Identify which cell holds the provided text, then report its (X, Y) central coordinate. 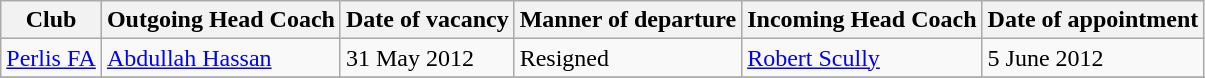
Abdullah Hassan (220, 58)
Date of appointment (1093, 20)
Incoming Head Coach (862, 20)
Perlis FA (52, 58)
Resigned (628, 58)
31 May 2012 (427, 58)
5 June 2012 (1093, 58)
Outgoing Head Coach (220, 20)
Date of vacancy (427, 20)
Robert Scully (862, 58)
Club (52, 20)
Manner of departure (628, 20)
